Extract the (x, y) coordinate from the center of the cell holding the provided text.  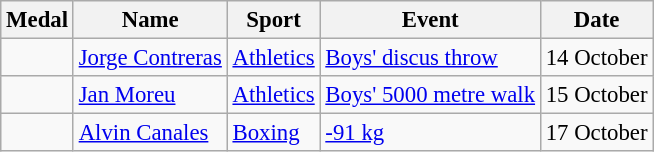
Name (150, 20)
Date (596, 20)
15 October (596, 95)
Medal (38, 20)
Sport (274, 20)
Boys' discus throw (430, 58)
14 October (596, 58)
Event (430, 20)
Jan Moreu (150, 95)
Alvin Canales (150, 133)
Jorge Contreras (150, 58)
-91 kg (430, 133)
Boys' 5000 metre walk (430, 95)
Boxing (274, 133)
17 October (596, 133)
